Detect which cell encompasses the target text, then output its (X, Y) center coordinate. 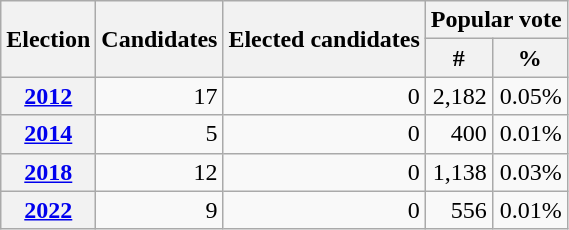
Election (48, 39)
% (530, 58)
# (458, 58)
400 (458, 134)
5 (160, 134)
Elected candidates (324, 39)
0.05% (530, 96)
Candidates (160, 39)
2012 (48, 96)
556 (458, 210)
0.03% (530, 172)
12 (160, 172)
9 (160, 210)
2,182 (458, 96)
1,138 (458, 172)
2014 (48, 134)
2022 (48, 210)
Popular vote (496, 20)
17 (160, 96)
2018 (48, 172)
